Return (X, Y) of the center of cell containing provided text 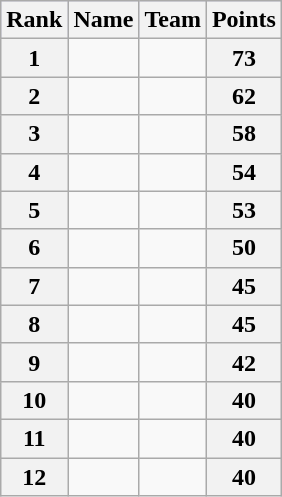
8 (34, 324)
11 (34, 438)
4 (34, 172)
50 (244, 248)
12 (34, 477)
Name (104, 20)
1 (34, 58)
6 (34, 248)
42 (244, 362)
73 (244, 58)
62 (244, 96)
58 (244, 134)
10 (34, 400)
3 (34, 134)
5 (34, 210)
7 (34, 286)
Rank (34, 20)
53 (244, 210)
2 (34, 96)
54 (244, 172)
Team (173, 20)
9 (34, 362)
Points (244, 20)
